Find where the given text appears and provide that cell's center as [X, Y] coordinate. 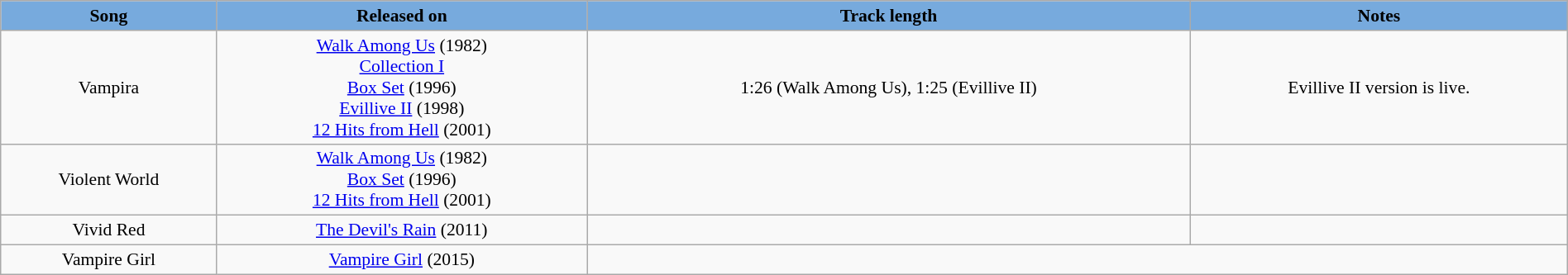
Track length [889, 16]
Vampire Girl [109, 259]
Notes [1379, 16]
Walk Among Us (1982)Box Set (1996)12 Hits from Hell (2001) [402, 180]
The Devil's Rain (2011) [402, 230]
Vampire Girl (2015) [402, 259]
Song [109, 16]
Vampira [109, 87]
Evillive II version is live. [1379, 87]
1:26 (Walk Among Us), 1:25 (Evillive II) [889, 87]
Released on [402, 16]
Vivid Red [109, 230]
Walk Among Us (1982)Collection IBox Set (1996)Evillive II (1998)12 Hits from Hell (2001) [402, 87]
Violent World [109, 180]
